Return the [x, y] coordinate for the center point of the cell that contains the specified text.  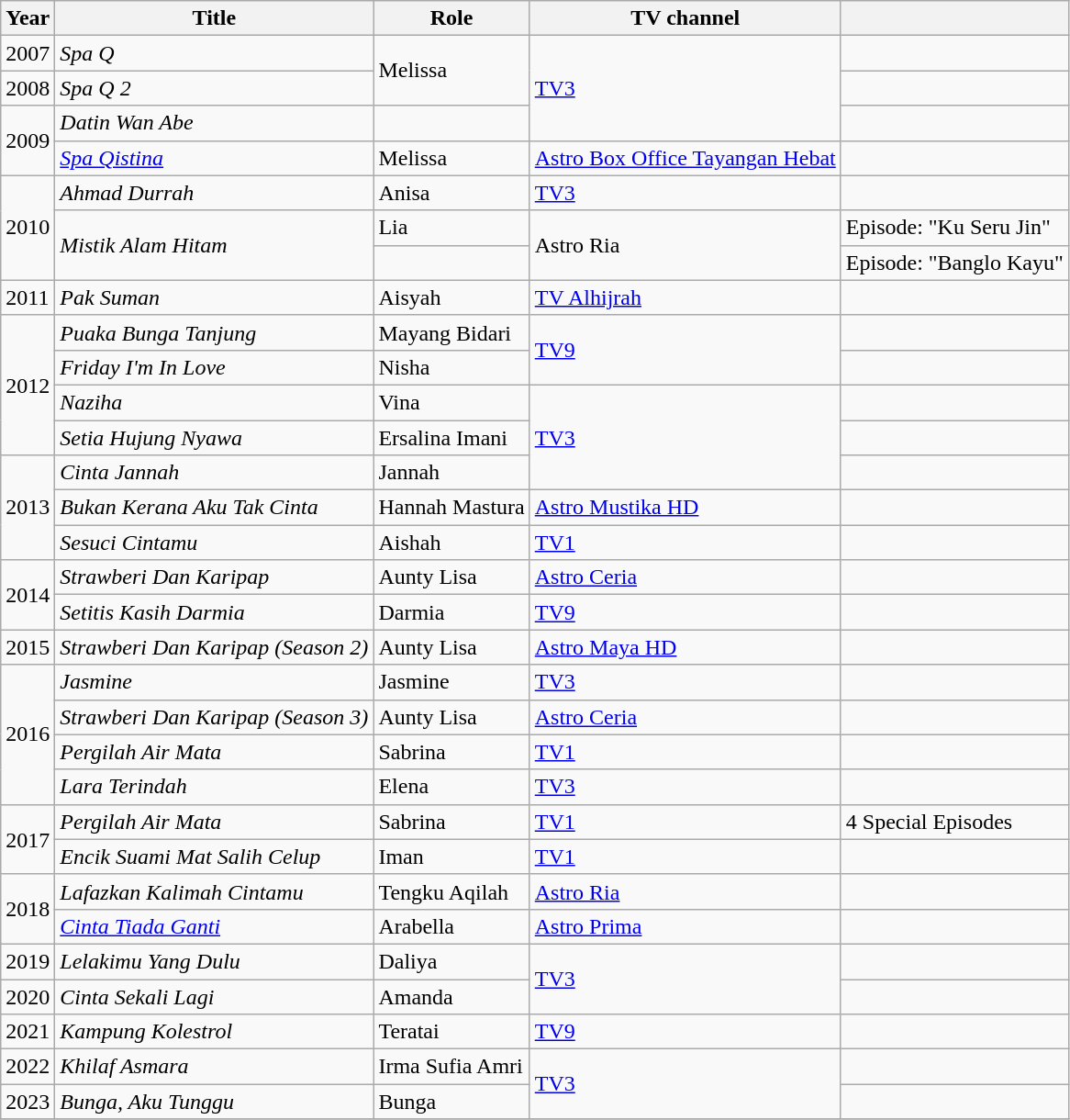
2010 [28, 228]
2018 [28, 909]
Lara Terindah [215, 787]
Spa Qistina [215, 158]
Naziha [215, 402]
2017 [28, 839]
Strawberi Dan Karipap (Season 3) [215, 717]
Hannah Mastura [451, 508]
Episode: "Banglo Kayu" [954, 263]
Astro Box Office Tayangan Hebat [685, 158]
Strawberi Dan Karipap (Season 2) [215, 647]
Cinta Sekali Lagi [215, 996]
Cinta Tiada Ganti [215, 926]
Spa Q [215, 53]
Ersalina Imani [451, 438]
Cinta Jannah [215, 473]
Bunga, Aku Tunggu [215, 1102]
Aishah [451, 543]
Aisyah [451, 297]
2021 [28, 1032]
Puaka Bunga Tanjung [215, 332]
Tengku Aqilah [451, 891]
Kampung Kolestrol [215, 1032]
Datin Wan Abe [215, 123]
2007 [28, 53]
Jannah [451, 473]
2011 [28, 297]
Astro Mustika HD [685, 508]
Pak Suman [215, 297]
Spa Q 2 [215, 88]
2013 [28, 508]
Lia [451, 228]
2015 [28, 647]
2009 [28, 140]
Amanda [451, 996]
Astro Prima [685, 926]
Elena [451, 787]
TV Alhijrah [685, 297]
Irma Sufia Amri [451, 1067]
Vina [451, 402]
Bunga [451, 1102]
2023 [28, 1102]
Darmia [451, 612]
Sesuci Cintamu [215, 543]
Friday I'm In Love [215, 367]
Encik Suami Mat Salih Celup [215, 857]
2012 [28, 385]
Khilaf Asmara [215, 1067]
2019 [28, 961]
2008 [28, 88]
Lafazkan Kalimah Cintamu [215, 891]
Teratai [451, 1032]
Nisha [451, 367]
Title [215, 18]
Strawberi Dan Karipap [215, 577]
Setia Hujung Nyawa [215, 438]
Lelakimu Yang Dulu [215, 961]
2022 [28, 1067]
TV channel [685, 18]
Year [28, 18]
Episode: "Ku Seru Jin" [954, 228]
Iman [451, 857]
Role [451, 18]
Astro Maya HD [685, 647]
Mistik Alam Hitam [215, 245]
Mayang Bidari [451, 332]
Setitis Kasih Darmia [215, 612]
2020 [28, 996]
2016 [28, 734]
Ahmad Durrah [215, 193]
2014 [28, 595]
Daliya [451, 961]
Arabella [451, 926]
Bukan Kerana Aku Tak Cinta [215, 508]
Anisa [451, 193]
4 Special Episodes [954, 822]
